Search for the cell housing the specified text and yield its (X, Y) center coordinate. 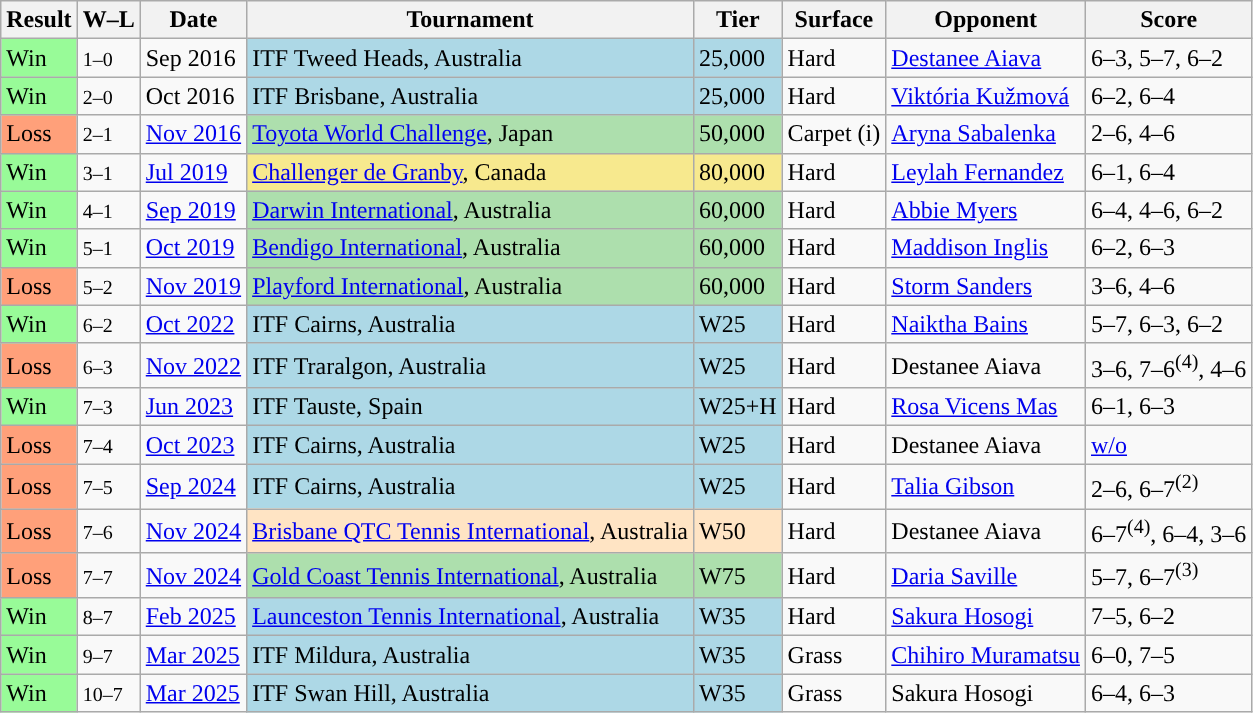
3–6, 4–6 (1168, 286)
5–1 (108, 248)
Naiktha Bains (986, 324)
Abbie Myers (986, 210)
4–1 (108, 210)
6–2, 6–4 (1168, 96)
Launceston Tennis International, Australia (470, 617)
Toyota World Challenge, Japan (470, 134)
7–5 (108, 486)
W–L (108, 20)
Sep 2016 (193, 58)
Surface (834, 20)
Nov 2016 (193, 134)
6–3 (108, 366)
2–1 (108, 134)
Tournament (470, 20)
6–3, 5–7, 6–2 (1168, 58)
Oct 2023 (193, 445)
W75 (738, 576)
Rosa Vicens Mas (986, 407)
80,000 (738, 172)
2–0 (108, 96)
7–5, 6–2 (1168, 617)
Maddison Inglis (986, 248)
Date (193, 20)
3–6, 7–6(4), 4–6 (1168, 366)
ITF Brisbane, Australia (470, 96)
6–1, 6–4 (1168, 172)
Opponent (986, 20)
7–3 (108, 407)
1–0 (108, 58)
Feb 2025 (193, 617)
2–6, 4–6 (1168, 134)
Leylah Fernandez (986, 172)
Bendigo International, Australia (470, 248)
7–7 (108, 576)
Daria Saville (986, 576)
3–1 (108, 172)
Storm Sanders (986, 286)
ITF Tauste, Spain (470, 407)
6–7(4), 6–4, 3–6 (1168, 532)
50,000 (738, 134)
ITF Tweed Heads, Australia (470, 58)
Viktória Kužmová (986, 96)
Oct 2019 (193, 248)
Oct 2022 (193, 324)
Jul 2019 (193, 172)
5–2 (108, 286)
Nov 2019 (193, 286)
w/o (1168, 445)
5–7, 6–3, 6–2 (1168, 324)
W50 (738, 532)
Talia Gibson (986, 486)
Chihiro Muramatsu (986, 655)
7–4 (108, 445)
10–7 (108, 693)
9–7 (108, 655)
7–6 (108, 532)
Brisbane QTC Tennis International, Australia (470, 532)
6–0, 7–5 (1168, 655)
Score (1168, 20)
Playford International, Australia (470, 286)
Challenger de Granby, Canada (470, 172)
ITF Swan Hill, Australia (470, 693)
Sep 2019 (193, 210)
Jun 2023 (193, 407)
Result (39, 20)
ITF Traralgon, Australia (470, 366)
Aryna Sabalenka (986, 134)
Darwin International, Australia (470, 210)
W25+H (738, 407)
Tier (738, 20)
ITF Mildura, Australia (470, 655)
6–4, 6–3 (1168, 693)
5–7, 6–7(3) (1168, 576)
Nov 2022 (193, 366)
Oct 2016 (193, 96)
6–4, 4–6, 6–2 (1168, 210)
Sep 2024 (193, 486)
2–6, 6–7(2) (1168, 486)
6–2 (108, 324)
Carpet (i) (834, 134)
6–2, 6–3 (1168, 248)
Gold Coast Tennis International, Australia (470, 576)
8–7 (108, 617)
6–1, 6–3 (1168, 407)
